For the text-containing cell, return its midpoint in (x, y) coordinate format. 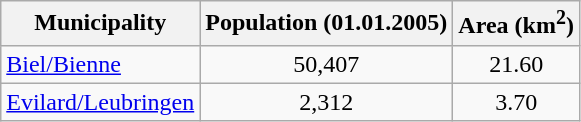
Area (km2) (516, 24)
Evilard/Leubringen (100, 102)
21.60 (516, 64)
50,407 (326, 64)
2,312 (326, 102)
3.70 (516, 102)
Population (01.01.2005) (326, 24)
Municipality (100, 24)
Biel/Bienne (100, 64)
